Output the [X, Y] coordinate of the center of the cell containing the given text.  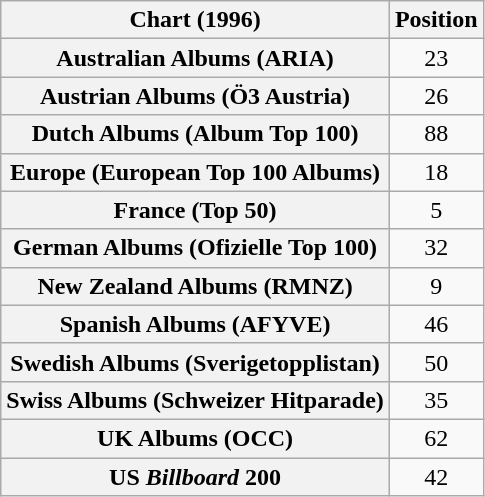
German Albums (Ofizielle Top 100) [196, 248]
Dutch Albums (Album Top 100) [196, 134]
Australian Albums (ARIA) [196, 58]
9 [436, 286]
5 [436, 210]
Spanish Albums (AFYVE) [196, 324]
New Zealand Albums (RMNZ) [196, 286]
42 [436, 477]
62 [436, 438]
UK Albums (OCC) [196, 438]
Europe (European Top 100 Albums) [196, 172]
46 [436, 324]
France (Top 50) [196, 210]
35 [436, 400]
23 [436, 58]
Swiss Albums (Schweizer Hitparade) [196, 400]
32 [436, 248]
18 [436, 172]
Austrian Albums (Ö3 Austria) [196, 96]
Position [436, 20]
US Billboard 200 [196, 477]
Chart (1996) [196, 20]
Swedish Albums (Sverigetopplistan) [196, 362]
88 [436, 134]
50 [436, 362]
26 [436, 96]
